Return (x, y) of the center of cell containing provided text 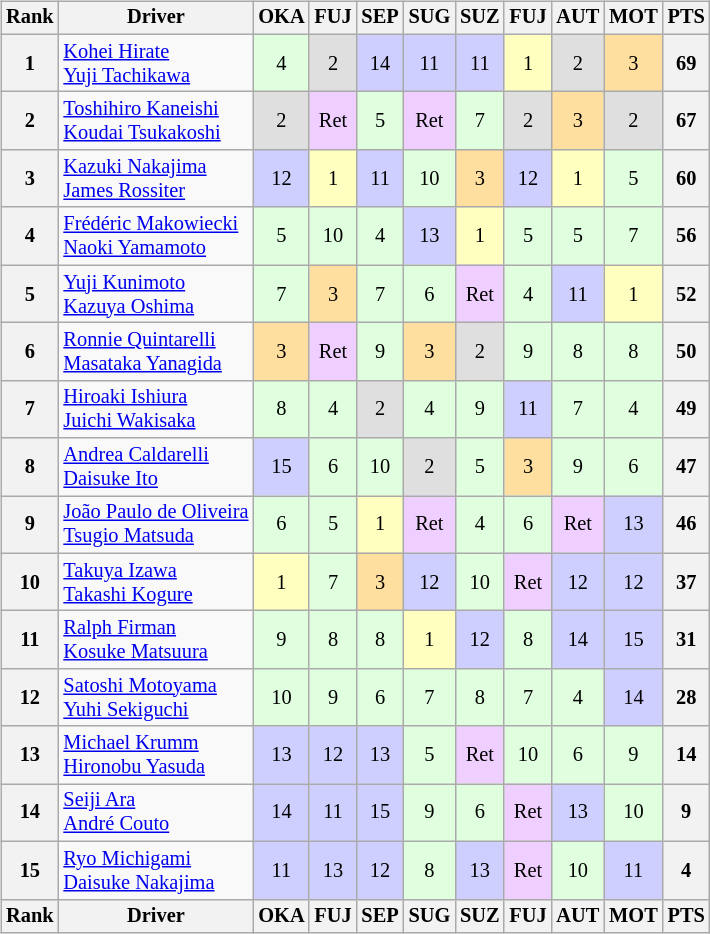
Satoshi Motoyama Yuhi Sekiguchi (156, 698)
50 (686, 352)
56 (686, 236)
Seiji Ara André Couto (156, 813)
Kohei Hirate Yuji Tachikawa (156, 63)
47 (686, 467)
37 (686, 582)
Ryo Michigami Daisuke Nakajima (156, 870)
28 (686, 698)
Andrea Caldarelli Daisuke Ito (156, 467)
Hiroaki Ishiura Juichi Wakisaka (156, 409)
Michael Krumm Hironobu Yasuda (156, 755)
Ronnie Quintarelli Masataka Yanagida (156, 352)
Takuya Izawa Takashi Kogure (156, 582)
Frédéric Makowiecki Naoki Yamamoto (156, 236)
João Paulo de Oliveira Tsugio Matsuda (156, 525)
67 (686, 121)
49 (686, 409)
52 (686, 294)
Kazuki Nakajima James Rossiter (156, 179)
Ralph Firman Kosuke Matsuura (156, 640)
31 (686, 640)
46 (686, 525)
60 (686, 179)
69 (686, 63)
Toshihiro Kaneishi Koudai Tsukakoshi (156, 121)
Yuji Kunimoto Kazuya Oshima (156, 294)
